Locate the cell with the specified text and output its [x, y] center coordinate. 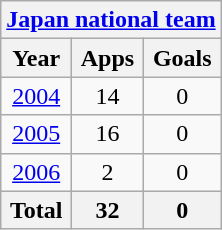
Year [36, 58]
2005 [36, 134]
16 [108, 134]
Goals [182, 58]
2004 [36, 96]
2 [108, 172]
2006 [36, 172]
Total [36, 210]
32 [108, 210]
Apps [108, 58]
14 [108, 96]
Japan national team [111, 20]
